Detect which cell encompasses the target text, then output its (x, y) center coordinate. 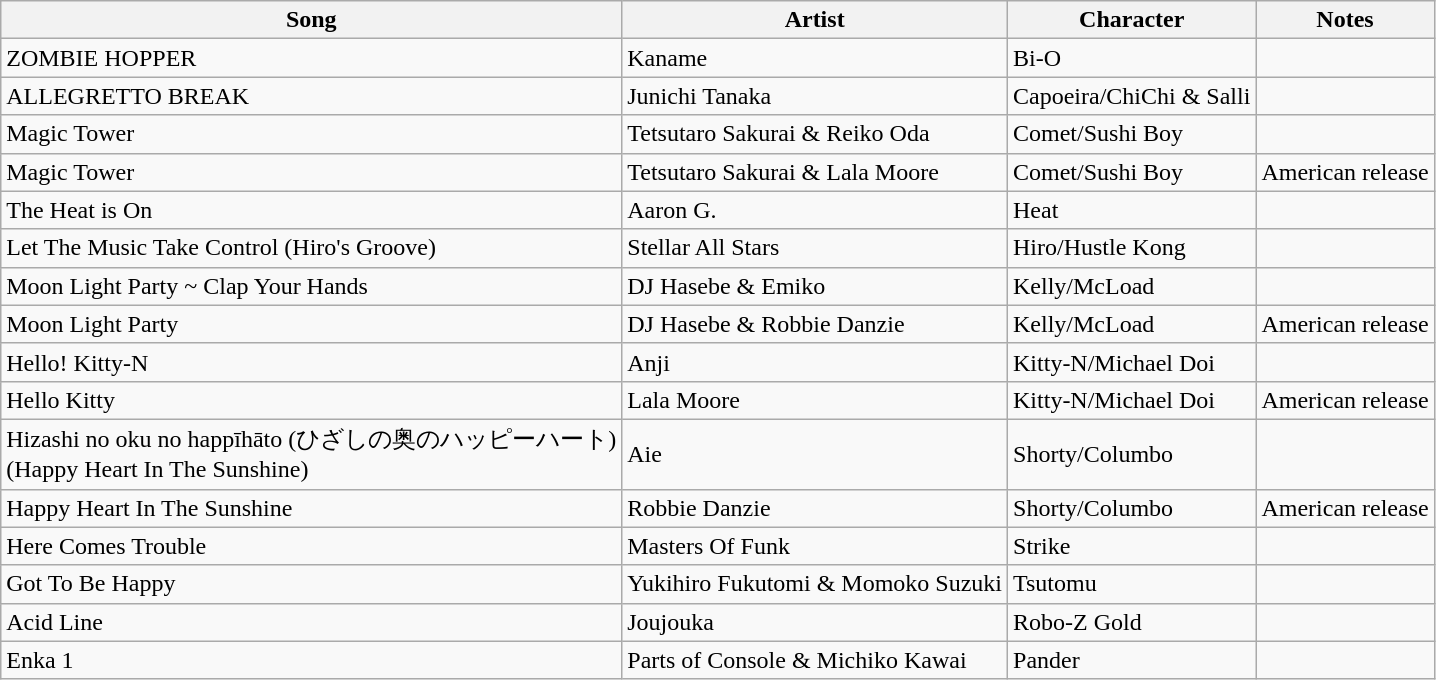
Heat (1132, 210)
Hello Kitty (312, 400)
Hiro/Hustle Kong (1132, 248)
Enka 1 (312, 660)
Moon Light Party (312, 324)
Tetsutaro Sakurai & Reiko Oda (815, 134)
Lala Moore (815, 400)
DJ Hasebe & Robbie Danzie (815, 324)
Strike (1132, 546)
Here Comes Trouble (312, 546)
Aie (815, 454)
Tsutomu (1132, 584)
ALLEGRETTO BREAK (312, 96)
Kaname (815, 58)
Junichi Tanaka (815, 96)
Stellar All Stars (815, 248)
Robo-Z Gold (1132, 622)
Pander (1132, 660)
Let The Music Take Control (Hiro's Groove) (312, 248)
Hello! Kitty-N (312, 362)
Got To Be Happy (312, 584)
Moon Light Party ~ Clap Your Hands (312, 286)
Song (312, 20)
Hizashi no oku no happīhāto (ひざしの奥のハッピーハート)(Happy Heart In The Sunshine) (312, 454)
Anji (815, 362)
DJ Hasebe & Emiko (815, 286)
ZOMBIE HOPPER (312, 58)
Artist (815, 20)
Character (1132, 20)
Acid Line (312, 622)
Notes (1345, 20)
Tetsutaro Sakurai & Lala Moore (815, 172)
Joujouka (815, 622)
Happy Heart In The Sunshine (312, 508)
The Heat is On (312, 210)
Capoeira/ChiChi & Salli (1132, 96)
Robbie Danzie (815, 508)
Bi-O (1132, 58)
Aaron G. (815, 210)
Yukihiro Fukutomi & Momoko Suzuki (815, 584)
Parts of Console & Michiko Kawai (815, 660)
Masters Of Funk (815, 546)
